Extract the [x, y] coordinate from the center of the cell holding the provided text.  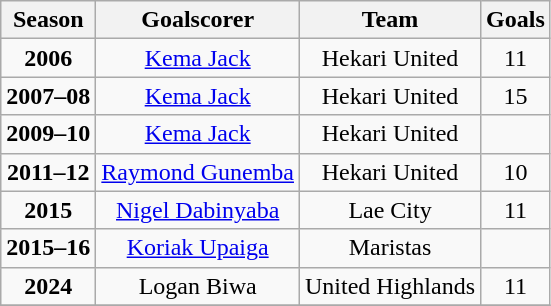
Logan Biwa [198, 286]
Maristas [390, 248]
Koriak Upaiga [198, 248]
Goalscorer [198, 20]
2024 [48, 286]
2009–10 [48, 134]
United Highlands [390, 286]
Lae City [390, 210]
2006 [48, 58]
2007–08 [48, 96]
2011–12 [48, 172]
10 [516, 172]
15 [516, 96]
Goals [516, 20]
2015–16 [48, 248]
Raymond Gunemba [198, 172]
Team [390, 20]
2015 [48, 210]
Nigel Dabinyaba [198, 210]
Season [48, 20]
